Provide the [x, y] coordinate of the cell's center where the given text is located.  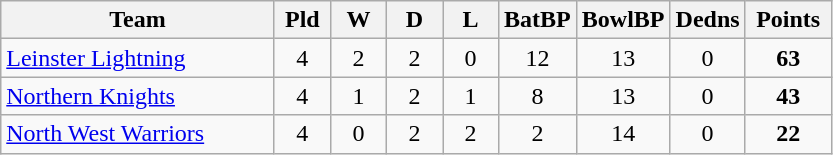
63 [788, 58]
Pld [302, 20]
BatBP [538, 20]
Leinster Lightning [138, 58]
BowlBP [623, 20]
Team [138, 20]
D [414, 20]
22 [788, 134]
W [358, 20]
43 [788, 96]
14 [623, 134]
8 [538, 96]
Dedns [708, 20]
North West Warriors [138, 134]
Northern Knights [138, 96]
Points [788, 20]
12 [538, 58]
L [470, 20]
